Identify which cell holds the provided text, then report its (x, y) central coordinate. 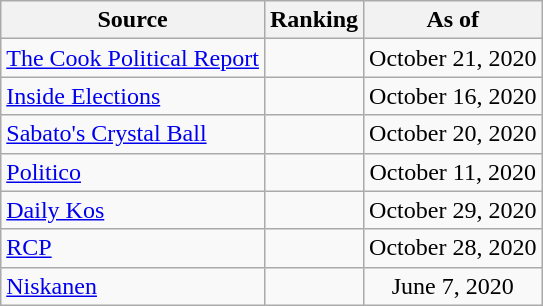
Politico (133, 172)
October 16, 2020 (453, 96)
Sabato's Crystal Ball (133, 134)
RCP (133, 248)
October 11, 2020 (453, 172)
Daily Kos (133, 210)
October 29, 2020 (453, 210)
Inside Elections (133, 96)
October 28, 2020 (453, 248)
October 21, 2020 (453, 58)
The Cook Political Report (133, 58)
As of (453, 20)
Source (133, 20)
June 7, 2020 (453, 286)
Niskanen (133, 286)
Ranking (314, 20)
October 20, 2020 (453, 134)
